Pinpoint the cell where the given text exists, returning its (X, Y) midpoint coordinate. 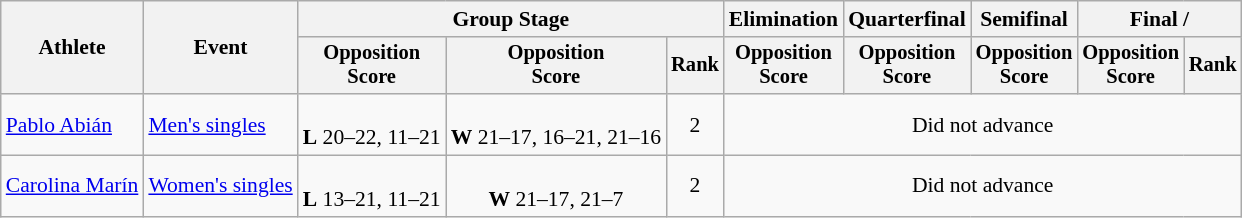
Women's singles (220, 186)
L 20–22, 11–21 (372, 124)
Pablo Abián (72, 124)
Event (220, 48)
Final / (1159, 19)
L 13–21, 11–21 (372, 186)
W 21–17, 16–21, 21–16 (556, 124)
Group Stage (511, 19)
W 21–17, 21–7 (556, 186)
Athlete (72, 48)
Carolina Marín (72, 186)
Semifinal (1024, 19)
Men's singles (220, 124)
Elimination (784, 19)
Quarterfinal (907, 19)
